Scan for the cell matching the given text and deliver its [X, Y] coordinate at center. 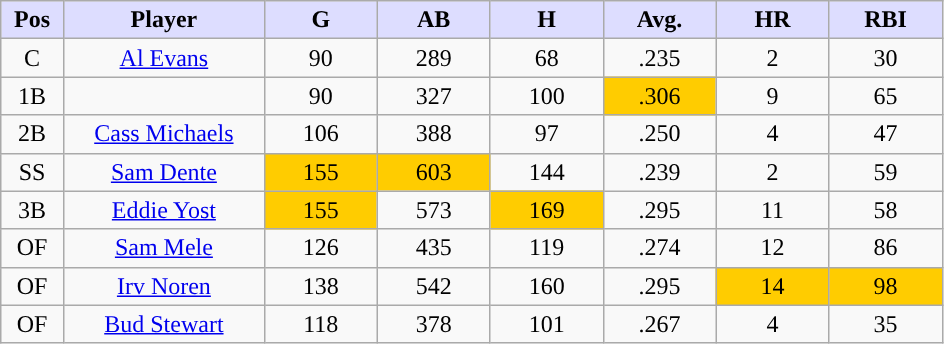
.239 [660, 172]
RBI [886, 20]
3B [32, 210]
35 [886, 324]
.250 [660, 134]
603 [434, 172]
H [546, 20]
289 [434, 58]
542 [434, 286]
14 [772, 286]
Irv Noren [164, 286]
378 [434, 324]
86 [886, 248]
G [320, 20]
118 [320, 324]
.274 [660, 248]
138 [320, 286]
169 [546, 210]
.235 [660, 58]
68 [546, 58]
11 [772, 210]
126 [320, 248]
Bud Stewart [164, 324]
58 [886, 210]
Eddie Yost [164, 210]
47 [886, 134]
Sam Mele [164, 248]
1B [32, 96]
388 [434, 134]
97 [546, 134]
160 [546, 286]
Al Evans [164, 58]
9 [772, 96]
Sam Dente [164, 172]
144 [546, 172]
100 [546, 96]
Avg. [660, 20]
Pos [32, 20]
98 [886, 286]
30 [886, 58]
119 [546, 248]
65 [886, 96]
Player [164, 20]
.306 [660, 96]
.267 [660, 324]
Cass Michaels [164, 134]
101 [546, 324]
C [32, 58]
327 [434, 96]
12 [772, 248]
2B [32, 134]
435 [434, 248]
SS [32, 172]
HR [772, 20]
573 [434, 210]
106 [320, 134]
59 [886, 172]
AB [434, 20]
